Find where the given text appears and provide that cell's center as [x, y] coordinate. 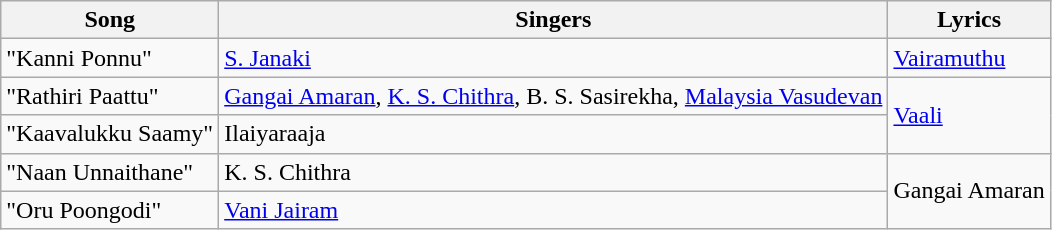
"Rathiri Paattu" [110, 96]
Song [110, 20]
Vairamuthu [969, 58]
Gangai Amaran, K. S. Chithra, B. S. Sasirekha, Malaysia Vasudevan [554, 96]
"Kanni Ponnu" [110, 58]
Ilaiyaraaja [554, 134]
K. S. Chithra [554, 172]
S. Janaki [554, 58]
"Kaavalukku Saamy" [110, 134]
Gangai Amaran [969, 191]
"Naan Unnaithane" [110, 172]
"Oru Poongodi" [110, 210]
Vaali [969, 115]
Vani Jairam [554, 210]
Singers [554, 20]
Lyrics [969, 20]
